Capture the cell that displays the provided text and extract its (x, y) central coordinate. 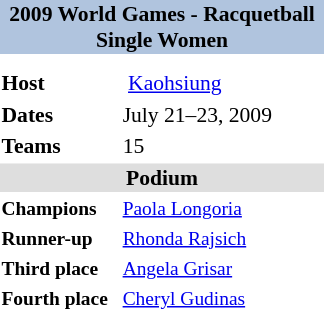
Paola Longoria (222, 208)
Kaohsiung (222, 83)
Champions (59, 208)
Angela Grisar (222, 268)
Teams (59, 146)
Rhonda Rajsich (222, 238)
Host (59, 83)
Runner-up (59, 238)
2009 World Games - Racquetball Single Women (162, 27)
15 (222, 146)
July 21–23, 2009 (222, 114)
Podium (162, 178)
Dates (59, 114)
Third place (59, 268)
